Determine the [x, y] coordinate at the center of the cell enclosing the given text.  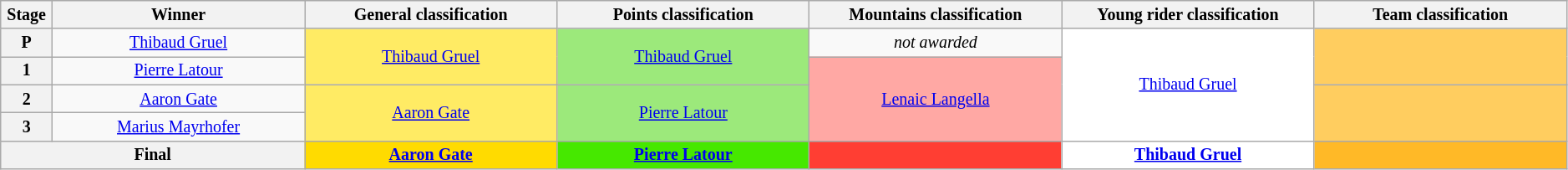
3 [27, 127]
Final [153, 154]
Mountains classification [936, 15]
P [27, 44]
2 [27, 99]
1 [27, 70]
Points classification [683, 15]
not awarded [936, 44]
General classification [431, 15]
Marius Mayrhofer [179, 127]
Stage [27, 15]
Lenaic Langella [936, 99]
Winner [179, 15]
Young rider classification [1188, 15]
Team classification [1440, 15]
